Return the (X, Y) coordinate for the center point of the cell that contains the specified text.  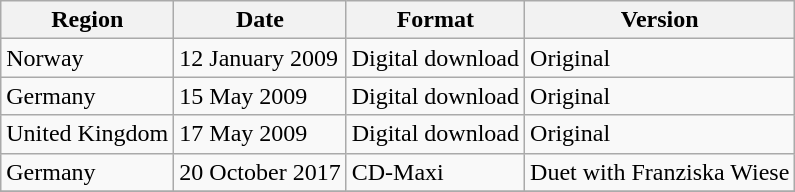
United Kingdom (88, 134)
12 January 2009 (260, 58)
Date (260, 20)
Norway (88, 58)
Format (435, 20)
Region (88, 20)
17 May 2009 (260, 134)
20 October 2017 (260, 172)
CD-Maxi (435, 172)
15 May 2009 (260, 96)
Version (660, 20)
Duet with Franziska Wiese (660, 172)
